Locate the cell with the specified text and output its [X, Y] center coordinate. 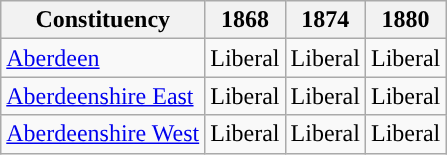
Aberdeen [103, 58]
Aberdeenshire West [103, 134]
1880 [405, 20]
1874 [325, 20]
1868 [245, 20]
Aberdeenshire East [103, 96]
Constituency [103, 20]
